Scan for the cell matching the given text and deliver its (X, Y) coordinate at center. 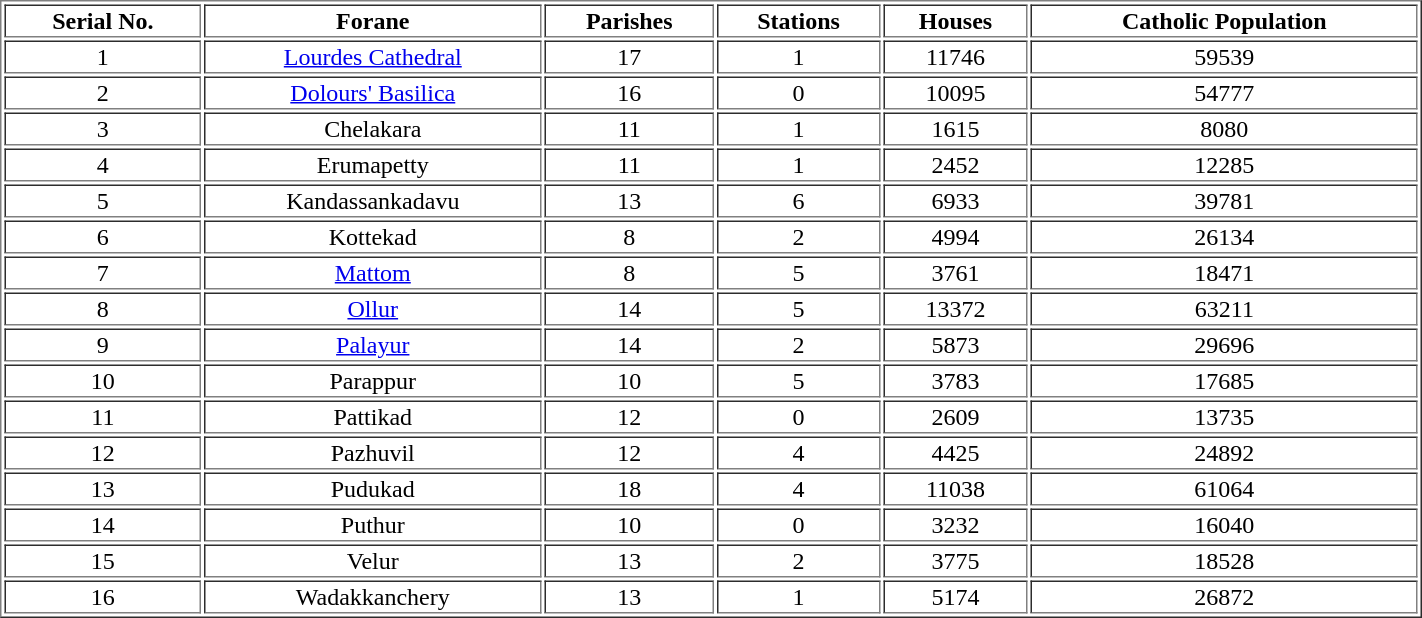
Erumapetty (372, 164)
Chelakara (372, 128)
Lourdes Cathedral (372, 56)
17685 (1224, 380)
Parappur (372, 380)
26134 (1224, 236)
13735 (1224, 416)
Kottekad (372, 236)
18471 (1224, 272)
1615 (956, 128)
Kandassankadavu (372, 200)
Ollur (372, 308)
18 (629, 488)
4425 (956, 452)
Catholic Population (1224, 20)
18528 (1224, 560)
Forane (372, 20)
11038 (956, 488)
3783 (956, 380)
39781 (1224, 200)
Parishes (629, 20)
Pazhuvil (372, 452)
12285 (1224, 164)
3775 (956, 560)
29696 (1224, 344)
Serial No. (102, 20)
2609 (956, 416)
11746 (956, 56)
Dolours' Basilica (372, 92)
17 (629, 56)
13372 (956, 308)
9 (102, 344)
3 (102, 128)
5174 (956, 596)
Pattikad (372, 416)
3232 (956, 524)
Pudukad (372, 488)
15 (102, 560)
3761 (956, 272)
16040 (1224, 524)
Wadakkanchery (372, 596)
59539 (1224, 56)
26872 (1224, 596)
6933 (956, 200)
4994 (956, 236)
Mattom (372, 272)
24892 (1224, 452)
Puthur (372, 524)
5873 (956, 344)
Houses (956, 20)
10095 (956, 92)
54777 (1224, 92)
2452 (956, 164)
Palayur (372, 344)
7 (102, 272)
61064 (1224, 488)
Velur (372, 560)
8080 (1224, 128)
63211 (1224, 308)
Stations (798, 20)
